Provide the (X, Y) coordinate of the cell's center where the given text is located.  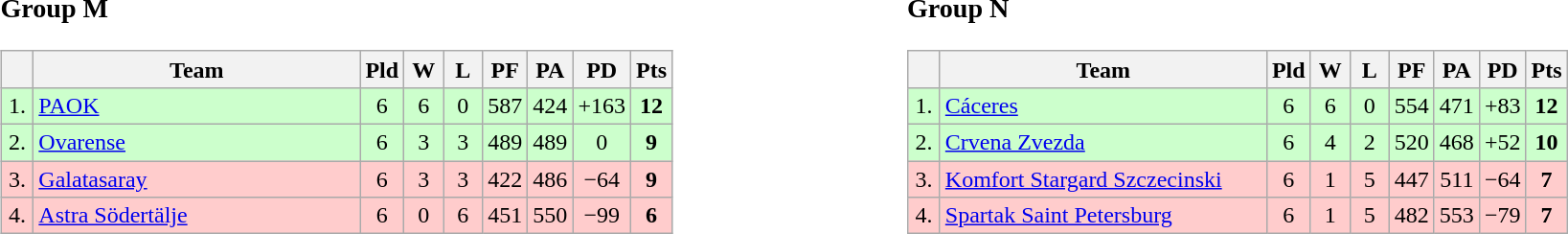
471 (1456, 105)
Crvena Zvezda (1103, 143)
550 (550, 216)
2 (1370, 143)
−79 (1502, 216)
Spartak Saint Petersburg (1103, 216)
Galatasaray (197, 179)
553 (1456, 216)
−99 (602, 216)
587 (506, 105)
10 (1546, 143)
+83 (1502, 105)
520 (1412, 143)
554 (1412, 105)
482 (1412, 216)
Ovarense (197, 143)
4 (1329, 143)
424 (550, 105)
451 (506, 216)
511 (1456, 179)
447 (1412, 179)
Astra Södertälje (197, 216)
Komfort Stargard Szczecinski (1103, 179)
422 (506, 179)
+52 (1502, 143)
468 (1456, 143)
PAOK (197, 105)
+163 (602, 105)
486 (550, 179)
Cáceres (1103, 105)
